Find where the given text appears and provide that cell's center as (x, y) coordinate. 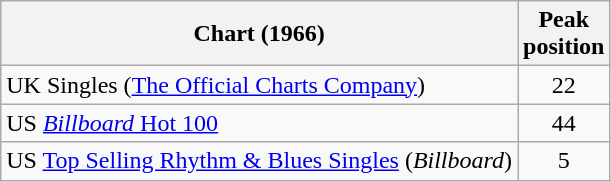
US Billboard Hot 100 (260, 123)
Chart (1966) (260, 34)
UK Singles (The Official Charts Company) (260, 85)
US Top Selling Rhythm & Blues Singles (Billboard) (260, 161)
5 (564, 161)
Peakposition (564, 34)
44 (564, 123)
22 (564, 85)
